Capture the cell that displays the provided text and extract its (X, Y) central coordinate. 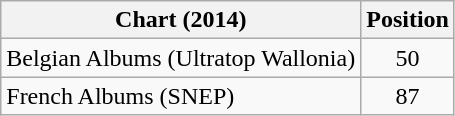
50 (408, 58)
Belgian Albums (Ultratop Wallonia) (181, 58)
Chart (2014) (181, 20)
Position (408, 20)
87 (408, 96)
French Albums (SNEP) (181, 96)
